Determine the (x, y) coordinate at the center of the cell enclosing the given text.  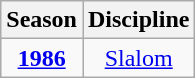
Discipline (138, 20)
Season (42, 20)
1986 (42, 58)
Slalom (138, 58)
